Output the (X, Y) coordinate of the center of the cell containing the given text.  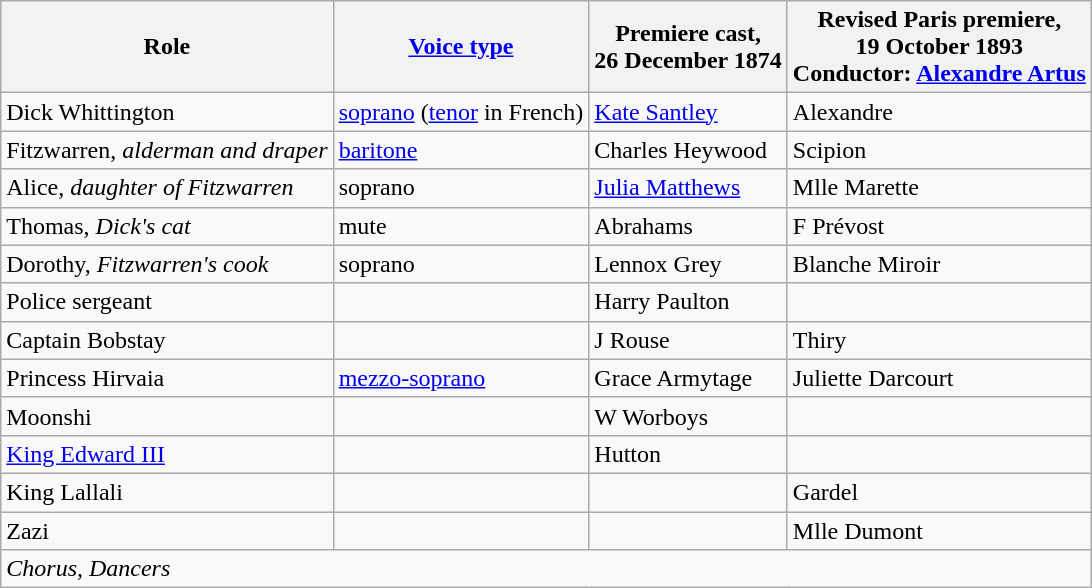
Zazi (167, 531)
F Prévost (939, 226)
Captain Bobstay (167, 340)
W Worboys (688, 416)
Princess Hirvaia (167, 378)
Revised Paris premiere,19 October 1893Conductor: Alexandre Artus (939, 47)
mute (461, 226)
Alice, daughter of Fitzwarren (167, 188)
Blanche Miroir (939, 264)
Dick Whittington (167, 112)
Alexandre (939, 112)
Scipion (939, 150)
Gardel (939, 492)
Role (167, 47)
Mlle Dumont (939, 531)
Thiry (939, 340)
Lennox Grey (688, 264)
J Rouse (688, 340)
Julia Matthews (688, 188)
Chorus, Dancers (546, 569)
Police sergeant (167, 302)
Harry Paulton (688, 302)
Mlle Marette (939, 188)
Kate Santley (688, 112)
Fitzwarren, alderman and draper (167, 150)
Juliette Darcourt (939, 378)
Voice type (461, 47)
King Lallali (167, 492)
baritone (461, 150)
King Edward III (167, 454)
Premiere cast,26 December 1874 (688, 47)
Hutton (688, 454)
Charles Heywood (688, 150)
Moonshi (167, 416)
Thomas, Dick's cat (167, 226)
Abrahams (688, 226)
Dorothy, Fitzwarren's cook (167, 264)
mezzo-soprano (461, 378)
soprano (tenor in French) (461, 112)
Grace Armytage (688, 378)
